Pinpoint the cell where the given text exists, returning its (x, y) midpoint coordinate. 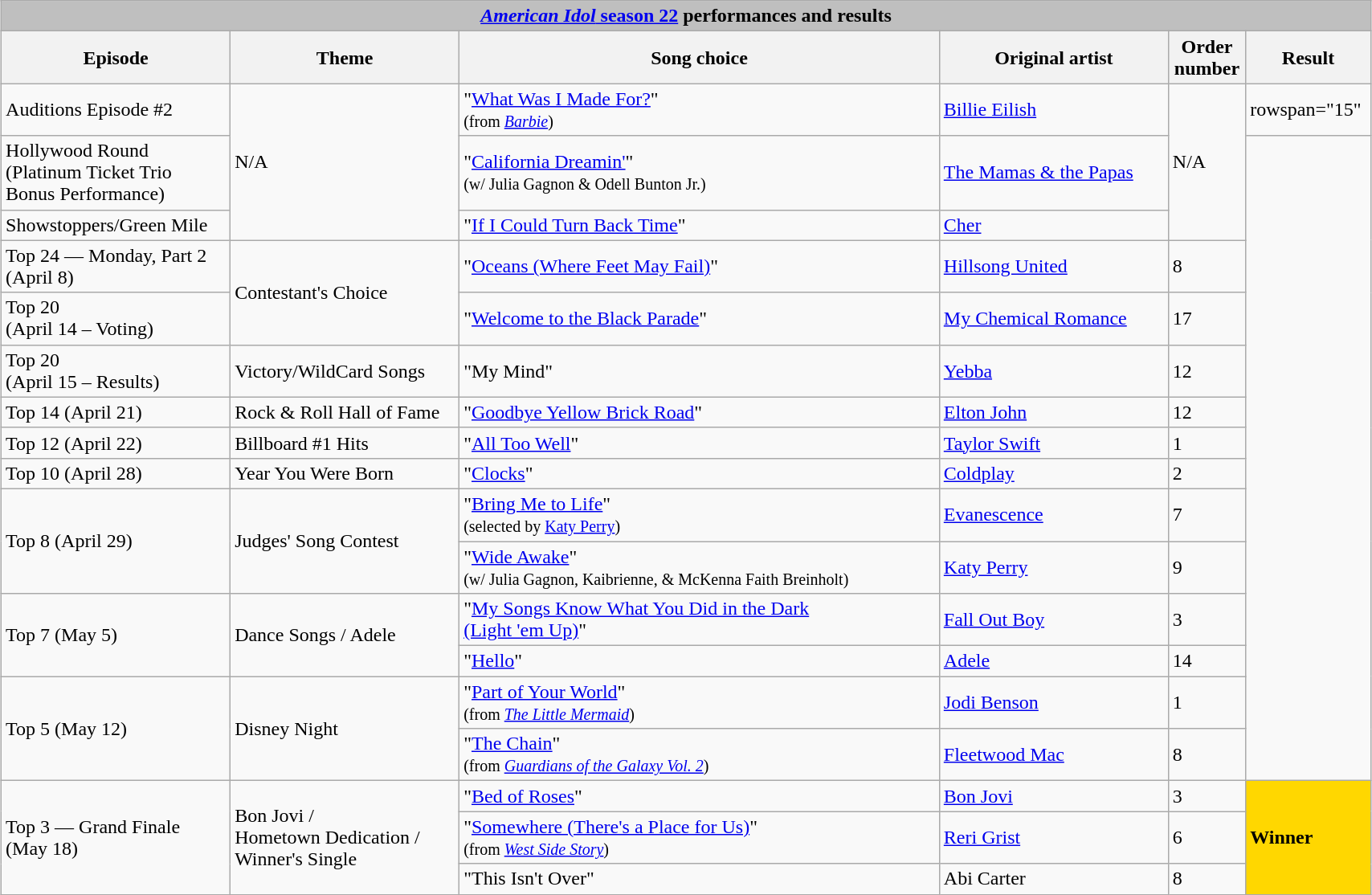
Taylor Swift (1054, 443)
rowspan="15" (1309, 109)
"If I Could Turn Back Time" (700, 225)
Showstoppers/Green Mile (116, 225)
"Part of Your World"(from The Little Mermaid) (700, 702)
"Goodbye Yellow Brick Road" (700, 412)
Year You Were Born (345, 473)
"This Isn't Over" (700, 879)
Disney Night (345, 729)
Jodi Benson (1054, 702)
Yebba (1054, 371)
Auditions Episode #2 (116, 109)
Fleetwood Mac (1054, 755)
"Somewhere (There's a Place for Us)"(from West Side Story) (700, 837)
14 (1207, 661)
Abi Carter (1054, 879)
Top 20(April 15 – Results) (116, 371)
Adele (1054, 661)
Bon Jovi /Hometown Dedication /Winner's Single (345, 837)
6 (1207, 837)
"Bed of Roses" (700, 796)
Winner (1309, 837)
Order number (1207, 58)
Elton John (1054, 412)
Episode (116, 58)
Judges' Song Contest (345, 541)
Contestant's Choice (345, 292)
17 (1207, 318)
Cher (1054, 225)
Top 24 — Monday, Part 2(April 8) (116, 267)
Top 10 (April 28) (116, 473)
"All Too Well" (700, 443)
"Welcome to the Black Parade" (700, 318)
"What Was I Made For?"(from Barbie) (700, 109)
7 (1207, 514)
"Wide Awake"(w/ Julia Gagnon, Kaibrienne, & McKenna Faith Breinholt) (700, 567)
Original artist (1054, 58)
Coldplay (1054, 473)
Hillsong United (1054, 267)
2 (1207, 473)
Top 12 (April 22) (116, 443)
Billie Eilish (1054, 109)
The Mamas & the Papas (1054, 173)
Katy Perry (1054, 567)
"California Dreamin'"(w/ Julia Gagnon & Odell Bunton Jr.) (700, 173)
Top 5 (May 12) (116, 729)
Top 8 (April 29) (116, 541)
"Bring Me to Life"(selected by Katy Perry) (700, 514)
My Chemical Romance (1054, 318)
"Oceans (Where Feet May Fail)" (700, 267)
Result (1309, 58)
Dance Songs / Adele (345, 635)
"My Mind" (700, 371)
"Hello" (700, 661)
Top 7 (May 5) (116, 635)
"Clocks" (700, 473)
Billboard #1 Hits (345, 443)
"My Songs Know What You Did in the Dark(Light 'em Up)" (700, 620)
Evanescence (1054, 514)
American Idol season 22 performances and results (686, 16)
Song choice (700, 58)
Fall Out Boy (1054, 620)
Hollywood Round(Platinum Ticket Trio Bonus Performance) (116, 173)
Bon Jovi (1054, 796)
Top 14 (April 21) (116, 412)
Rock & Roll Hall of Fame (345, 412)
Top 3 — Grand Finale(May 18) (116, 837)
Victory/WildCard Songs (345, 371)
"The Chain"(from Guardians of the Galaxy Vol. 2) (700, 755)
Theme (345, 58)
Top 20(April 14 – Voting) (116, 318)
Reri Grist (1054, 837)
9 (1207, 567)
